Detect which cell encompasses the target text, then output its [x, y] center coordinate. 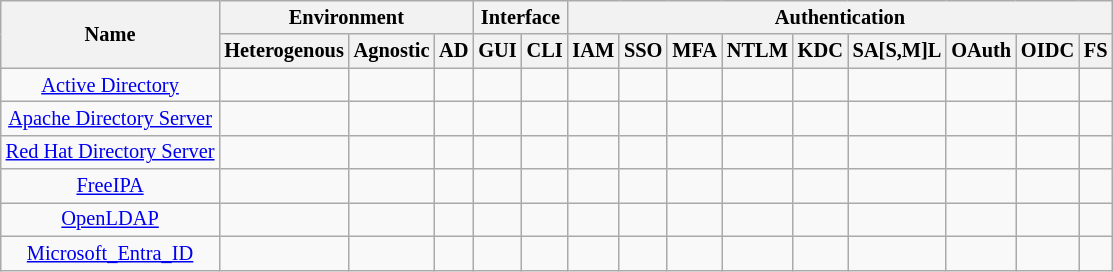
FreeIPA [110, 186]
Apache Directory Server [110, 118]
FS [1096, 51]
SA[S,M]L [898, 51]
Microsoft_Entra_ID [110, 253]
SSO [643, 51]
KDC [820, 51]
AD [454, 51]
NTLM [758, 51]
Active Directory [110, 85]
Agnostic [392, 51]
OpenLDAP [110, 219]
OIDC [1048, 51]
OAuth [981, 51]
Name [110, 34]
Authentication [840, 17]
Interface [520, 17]
Red Hat Directory Server [110, 152]
CLI [545, 51]
MFA [694, 51]
Heterogenous [284, 51]
IAM [594, 51]
GUI [497, 51]
Environment [346, 17]
